Pinpoint the cell where the given text exists, returning its [X, Y] midpoint coordinate. 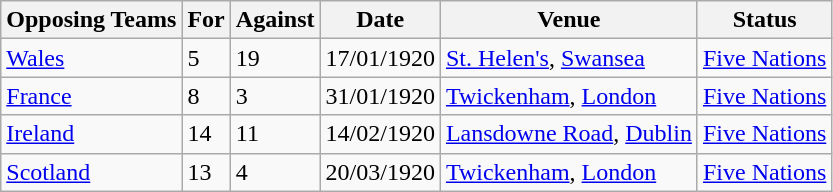
14 [206, 134]
5 [206, 58]
Scotland [92, 172]
3 [275, 96]
13 [206, 172]
France [92, 96]
20/03/1920 [380, 172]
Date [380, 20]
31/01/1920 [380, 96]
14/02/1920 [380, 134]
Lansdowne Road, Dublin [568, 134]
11 [275, 134]
Status [764, 20]
19 [275, 58]
8 [206, 96]
Ireland [92, 134]
17/01/1920 [380, 58]
4 [275, 172]
Wales [92, 58]
For [206, 20]
Against [275, 20]
Venue [568, 20]
St. Helen's, Swansea [568, 58]
Opposing Teams [92, 20]
